Locate the cell with the specified text and output its (X, Y) center coordinate. 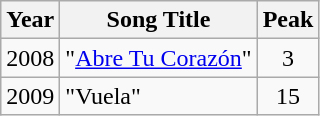
Year (30, 20)
15 (288, 96)
"Vuela" (158, 96)
Song Title (158, 20)
Peak (288, 20)
2009 (30, 96)
"Abre Tu Corazón" (158, 58)
2008 (30, 58)
3 (288, 58)
